Search for the cell housing the specified text and yield its (X, Y) center coordinate. 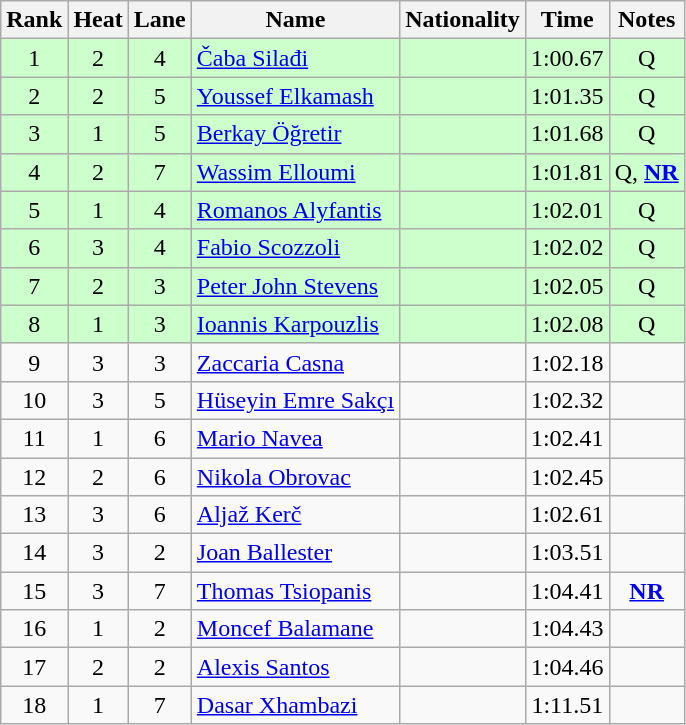
Nationality (463, 20)
1:02.08 (567, 324)
1:01.68 (567, 134)
Wassim Elloumi (295, 172)
9 (34, 362)
Heat (98, 20)
Lane (160, 20)
12 (34, 477)
14 (34, 553)
1:02.41 (567, 438)
10 (34, 400)
Name (295, 20)
Romanos Alyfantis (295, 210)
Notes (646, 20)
Hüseyin Emre Sakçı (295, 400)
Time (567, 20)
1:04.41 (567, 591)
Rank (34, 20)
Mario Navea (295, 438)
1:02.05 (567, 286)
Ioannis Karpouzlis (295, 324)
18 (34, 705)
Fabio Scozzoli (295, 248)
Alexis Santos (295, 667)
Nikola Obrovac (295, 477)
15 (34, 591)
17 (34, 667)
13 (34, 515)
1:02.32 (567, 400)
16 (34, 629)
1:01.35 (567, 96)
Peter John Stevens (295, 286)
Zaccaria Casna (295, 362)
1:02.45 (567, 477)
1:11.51 (567, 705)
1:01.81 (567, 172)
1:02.02 (567, 248)
Moncef Balamane (295, 629)
Berkay Öğretir (295, 134)
Dasar Xhambazi (295, 705)
Thomas Tsiopanis (295, 591)
1:02.61 (567, 515)
1:03.51 (567, 553)
Čaba Silađi (295, 58)
1:02.18 (567, 362)
1:04.46 (567, 667)
NR (646, 591)
Q, NR (646, 172)
Aljaž Kerč (295, 515)
Youssef Elkamash (295, 96)
1:02.01 (567, 210)
11 (34, 438)
1:00.67 (567, 58)
8 (34, 324)
1:04.43 (567, 629)
Joan Ballester (295, 553)
